Locate the cell with the specified text and output its [X, Y] center coordinate. 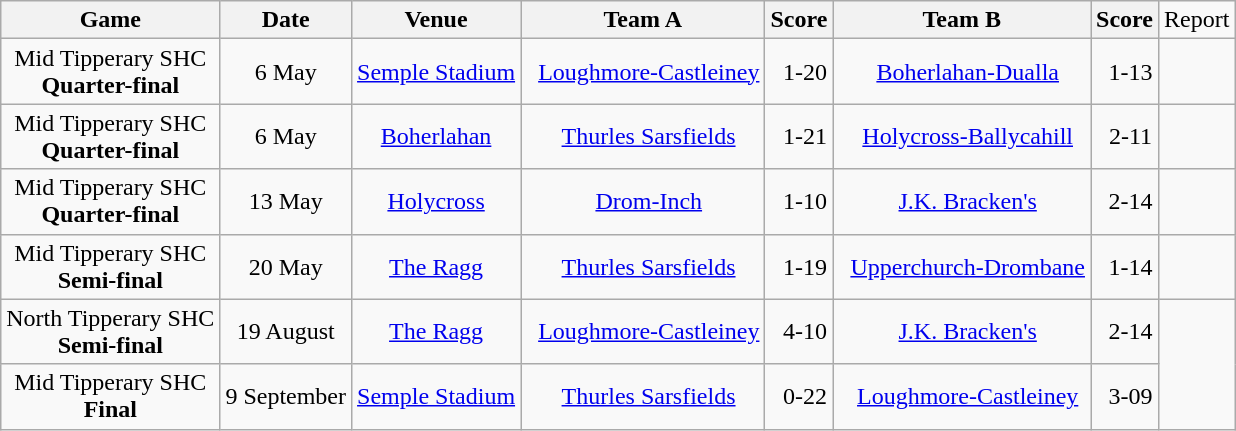
Venue [436, 20]
Holycross [436, 202]
Upperchurch-Drombane [962, 266]
19 August [286, 332]
13 May [286, 202]
Mid Tipperary SHCSemi-final [110, 266]
2-11 [1124, 136]
Date [286, 20]
Drom-Inch [643, 202]
1-21 [799, 136]
9 September [286, 396]
Game [110, 20]
1-20 [799, 72]
1-13 [1124, 72]
Team B [962, 20]
Team A [643, 20]
20 May [286, 266]
3-09 [1124, 396]
Boherlahan-Dualla [962, 72]
Mid Tipperary SHCFinal [110, 396]
Boherlahan [436, 136]
4-10 [799, 332]
North Tipperary SHCSemi-final [110, 332]
Report [1196, 20]
1-14 [1124, 266]
Holycross-Ballycahill [962, 136]
1-10 [799, 202]
1-19 [799, 266]
0-22 [799, 396]
